Identify which cell holds the provided text, then report its (X, Y) central coordinate. 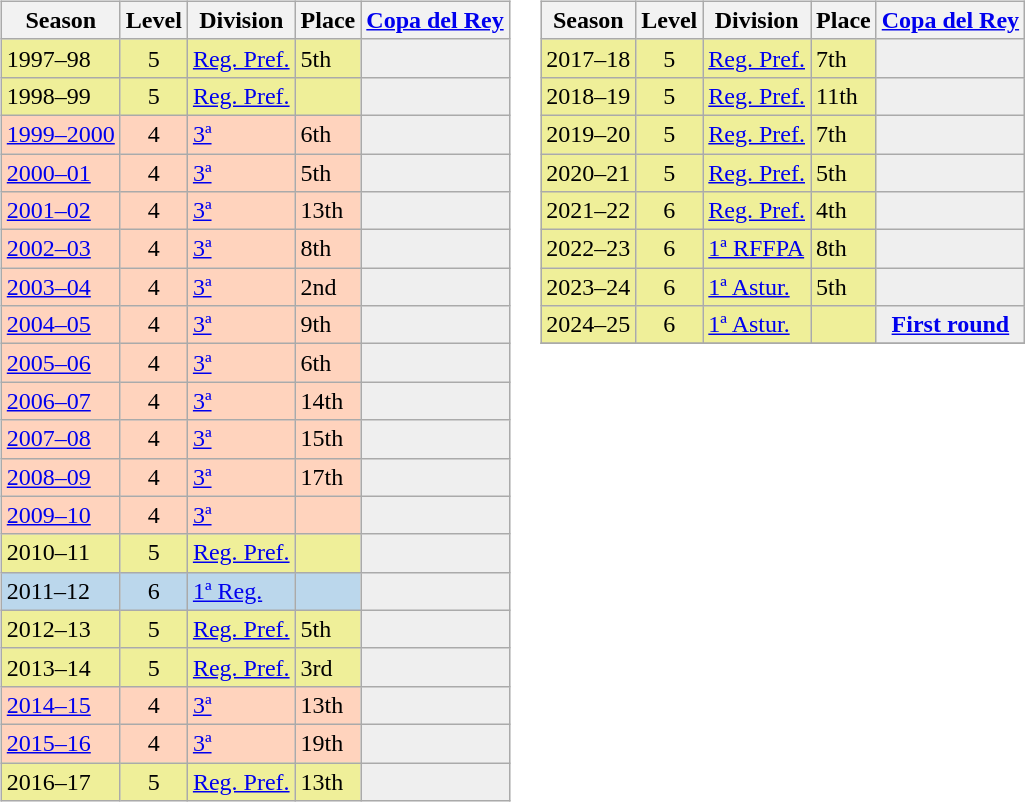
2019–20 (588, 134)
1ª Reg. (241, 591)
First round (950, 325)
2004–05 (60, 325)
2022–23 (588, 249)
2002–03 (60, 249)
11th (844, 96)
2010–11 (60, 553)
2014–15 (60, 705)
2024–25 (588, 325)
19th (328, 743)
2016–17 (60, 781)
2015–16 (60, 743)
1997–98 (60, 58)
2007–08 (60, 439)
1998–99 (60, 96)
2001–02 (60, 211)
2020–21 (588, 173)
2023–24 (588, 287)
15th (328, 439)
2012–13 (60, 629)
2nd (328, 287)
3rd (328, 667)
2000–01 (60, 173)
2009–10 (60, 515)
2005–06 (60, 363)
1999–2000 (60, 134)
2008–09 (60, 477)
2013–14 (60, 667)
2006–07 (60, 401)
4th (844, 211)
1ª RFFPA (757, 249)
14th (328, 401)
2017–18 (588, 58)
2003–04 (60, 287)
2011–12 (60, 591)
2021–22 (588, 211)
17th (328, 477)
2018–19 (588, 96)
9th (328, 325)
